Determine the [x, y] coordinate at the center of the cell enclosing the given text.  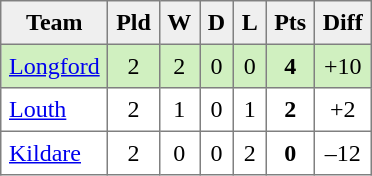
Longford [54, 66]
Diff [342, 23]
Louth [54, 110]
4 [290, 66]
Pts [290, 23]
+2 [342, 110]
+10 [342, 66]
W [179, 23]
L [250, 23]
D [217, 23]
Kildare [54, 153]
–12 [342, 153]
Team [54, 23]
Pld [134, 23]
